Scan for the cell matching the given text and deliver its (x, y) coordinate at center. 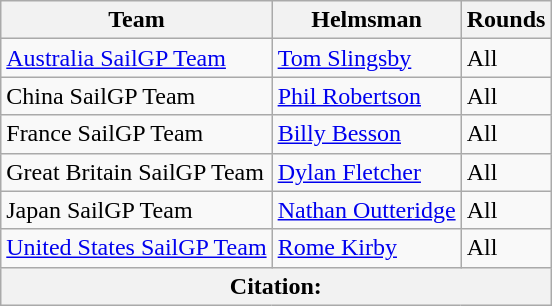
Helmsman (366, 20)
Citation: (276, 286)
Phil Robertson (366, 96)
Dylan Fletcher (366, 172)
Rome Kirby (366, 248)
United States SailGP Team (136, 248)
Billy Besson (366, 134)
China SailGP Team (136, 96)
France SailGP Team (136, 134)
Rounds (506, 20)
Tom Slingsby (366, 58)
Australia SailGP Team (136, 58)
Japan SailGP Team (136, 210)
Nathan Outteridge (366, 210)
Great Britain SailGP Team (136, 172)
Team (136, 20)
